Detect which cell encompasses the target text, then output its [x, y] center coordinate. 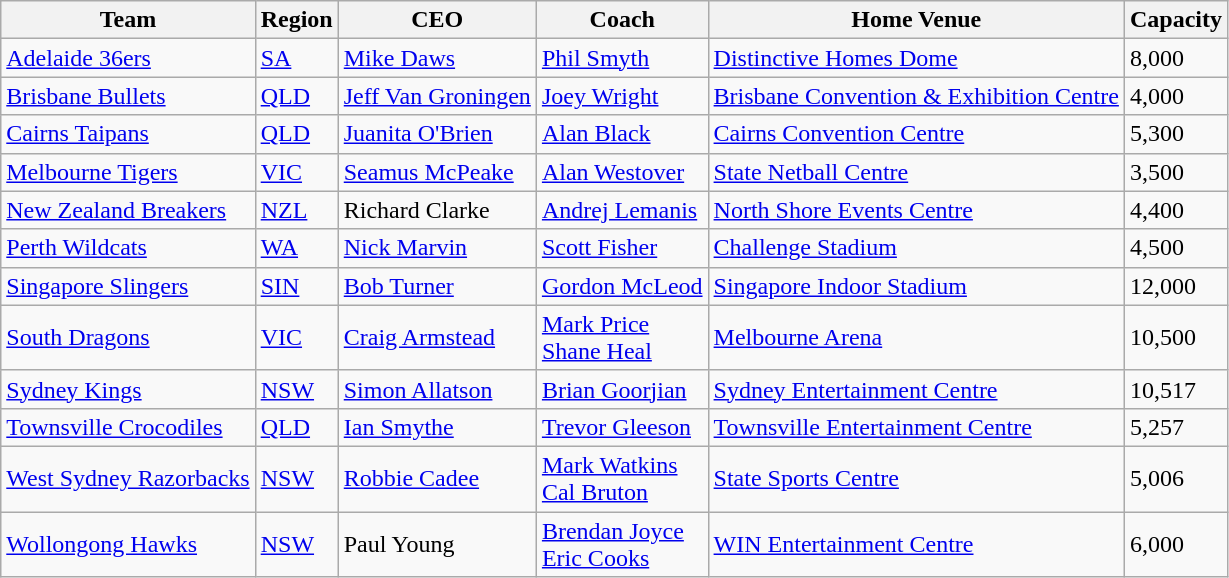
WIN Entertainment Centre [916, 544]
Paul Young [437, 544]
Ian Smythe [437, 427]
SIN [296, 286]
SA [296, 58]
5,300 [1176, 134]
New Zealand Breakers [128, 210]
Townsville Crocodiles [128, 427]
Jeff Van Groningen [437, 96]
3,500 [1176, 172]
Capacity [1176, 20]
Nick Marvin [437, 248]
Melbourne Tigers [128, 172]
Simon Allatson [437, 389]
Alan Westover [622, 172]
6,000 [1176, 544]
Mark Price Shane Heal [622, 338]
Townsville Entertainment Centre [916, 427]
West Sydney Razorbacks [128, 478]
NZL [296, 210]
4,400 [1176, 210]
5,257 [1176, 427]
Brisbane Convention & Exhibition Centre [916, 96]
State Sports Centre [916, 478]
5,006 [1176, 478]
Richard Clarke [437, 210]
10,517 [1176, 389]
10,500 [1176, 338]
Challenge Stadium [916, 248]
12,000 [1176, 286]
WA [296, 248]
Adelaide 36ers [128, 58]
Joey Wright [622, 96]
Sydney Kings [128, 389]
Juanita O'Brien [437, 134]
Robbie Cadee [437, 478]
Gordon McLeod [622, 286]
Singapore Indoor Stadium [916, 286]
Singapore Slingers [128, 286]
Alan Black [622, 134]
Bob Turner [437, 286]
Region [296, 20]
Team [128, 20]
Cairns Convention Centre [916, 134]
Home Venue [916, 20]
Brisbane Bullets [128, 96]
Cairns Taipans [128, 134]
Wollongong Hawks [128, 544]
Brian Goorjian [622, 389]
Melbourne Arena [916, 338]
Trevor Gleeson [622, 427]
4,500 [1176, 248]
Distinctive Homes Dome [916, 58]
Phil Smyth [622, 58]
Andrej Lemanis [622, 210]
Brendan JoyceEric Cooks [622, 544]
Craig Armstead [437, 338]
Sydney Entertainment Centre [916, 389]
Seamus McPeake [437, 172]
Scott Fisher [622, 248]
CEO [437, 20]
Mark WatkinsCal Bruton [622, 478]
South Dragons [128, 338]
8,000 [1176, 58]
Coach [622, 20]
North Shore Events Centre [916, 210]
Perth Wildcats [128, 248]
State Netball Centre [916, 172]
4,000 [1176, 96]
Mike Daws [437, 58]
